Detect which cell encompasses the target text, then output its (X, Y) center coordinate. 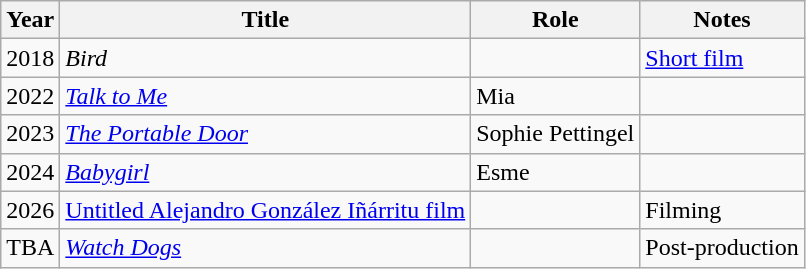
Post-production (722, 248)
Babygirl (266, 172)
Title (266, 20)
2018 (30, 58)
2022 (30, 96)
Short film (722, 58)
Role (556, 20)
Notes (722, 20)
Filming (722, 210)
Bird (266, 58)
The Portable Door (266, 134)
TBA (30, 248)
2026 (30, 210)
2023 (30, 134)
Year (30, 20)
Watch Dogs (266, 248)
Untitled Alejandro González Iñárritu film (266, 210)
Mia (556, 96)
2024 (30, 172)
Talk to Me (266, 96)
Sophie Pettingel (556, 134)
Esme (556, 172)
